Capture the cell that displays the provided text and extract its [x, y] central coordinate. 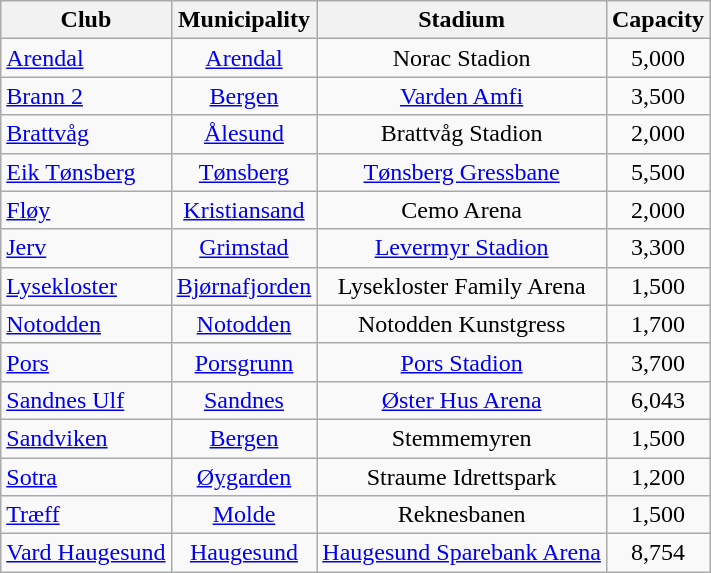
Haugesund [244, 553]
Pors [86, 362]
Vard Haugesund [86, 553]
8,754 [658, 553]
Øster Hus Arena [462, 400]
5,500 [658, 172]
Tønsberg Gressbane [462, 172]
Tønsberg [244, 172]
Sotra [86, 477]
Varden Amfi [462, 96]
Eik Tønsberg [86, 172]
3,700 [658, 362]
Sandviken [86, 438]
5,000 [658, 58]
Lysekloster Family Arena [462, 286]
Brattvåg [86, 134]
Molde [244, 515]
Træff [86, 515]
Jerv [86, 248]
Straume Idrettspark [462, 477]
Brattvåg Stadion [462, 134]
Brann 2 [86, 96]
Porsgrunn [244, 362]
Notodden Kunstgress [462, 324]
1,700 [658, 324]
Norac Stadion [462, 58]
Sandnes Ulf [86, 400]
Kristiansand [244, 210]
Fløy [86, 210]
1,200 [658, 477]
Capacity [658, 20]
Lysekloster [86, 286]
Stemmemyren [462, 438]
Municipality [244, 20]
6,043 [658, 400]
Stadium [462, 20]
Reknesbanen [462, 515]
Pors Stadion [462, 362]
Levermyr Stadion [462, 248]
3,500 [658, 96]
Cemo Arena [462, 210]
Sandnes [244, 400]
Club [86, 20]
Ålesund [244, 134]
Bjørnafjorden [244, 286]
3,300 [658, 248]
Grimstad [244, 248]
Øygarden [244, 477]
Haugesund Sparebank Arena [462, 553]
